Return (X, Y) of the center of cell containing provided text 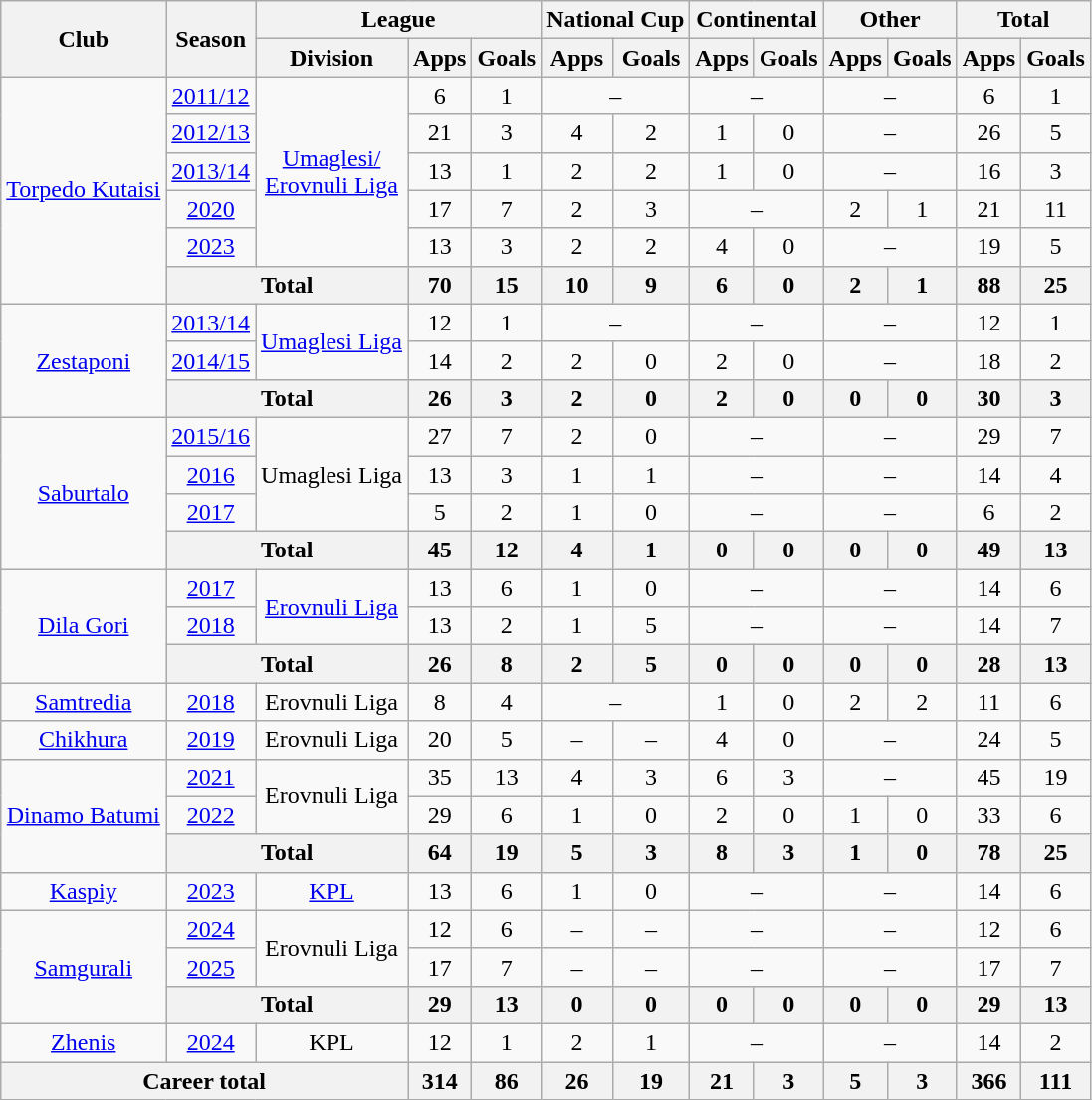
64 (440, 853)
National Cup (615, 20)
Kaspiy (84, 891)
33 (988, 815)
111 (1056, 1080)
Saburtalo (84, 493)
Zestaponi (84, 360)
2015/16 (211, 436)
2019 (211, 740)
Dila Gori (84, 626)
10 (577, 285)
2021 (211, 777)
70 (440, 285)
League (398, 20)
Umaglesi/Erovnuli Liga (332, 171)
Continental (757, 20)
2020 (211, 209)
Dinamo Batumi (84, 815)
Samtredia (84, 702)
18 (988, 360)
15 (507, 285)
Other (890, 20)
2022 (211, 815)
20 (440, 740)
16 (988, 171)
Club (84, 39)
Career total (205, 1080)
86 (507, 1080)
Samgurali (84, 967)
Torpedo Kutaisi (84, 190)
2012/13 (211, 133)
24 (988, 740)
88 (988, 285)
314 (440, 1080)
27 (440, 436)
49 (988, 550)
78 (988, 853)
Season (211, 39)
9 (651, 285)
Division (332, 58)
Zhenis (84, 1042)
30 (988, 398)
2011/12 (211, 96)
2014/15 (211, 360)
2025 (211, 967)
2016 (211, 475)
366 (988, 1080)
28 (988, 664)
Chikhura (84, 740)
35 (440, 777)
